Return the [X, Y] coordinate for the center point of the cell that contains the specified text.  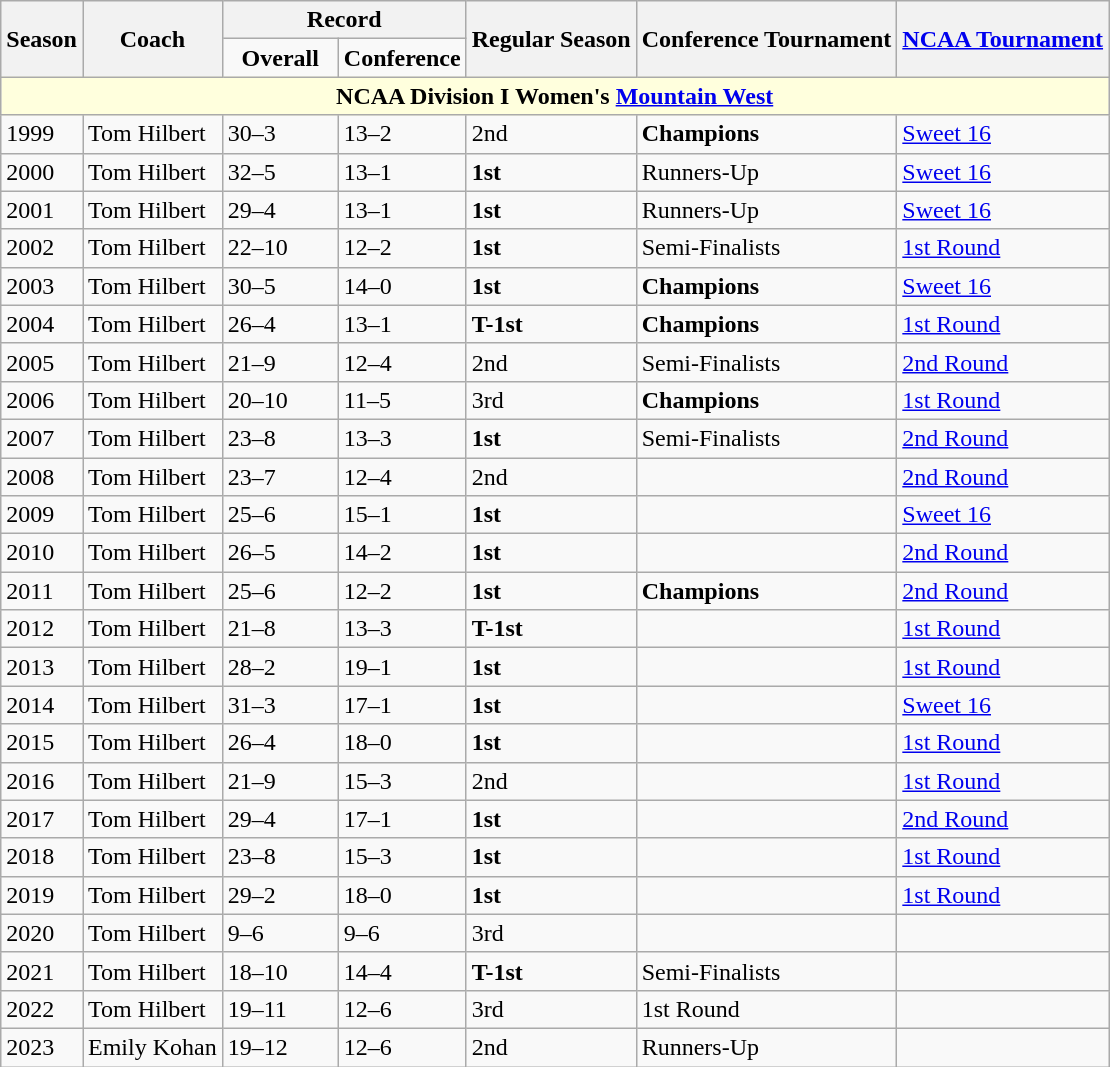
28–2 [280, 667]
2017 [42, 819]
2013 [42, 667]
14–4 [402, 971]
15–1 [402, 515]
1999 [42, 134]
14–0 [402, 286]
2014 [42, 705]
21–8 [280, 629]
2004 [42, 324]
2003 [42, 286]
30–5 [280, 286]
2008 [42, 477]
18–10 [280, 971]
NCAA Tournament [1003, 39]
2016 [42, 781]
Overall [280, 58]
2010 [42, 553]
2019 [42, 895]
Coach [152, 39]
Conference Tournament [766, 39]
19–11 [280, 1009]
2001 [42, 210]
13–2 [402, 134]
NCAA Division I Women's Mountain West [555, 96]
2006 [42, 400]
2015 [42, 743]
26–5 [280, 553]
Record [344, 20]
14–2 [402, 553]
19–1 [402, 667]
19–12 [280, 1047]
2021 [42, 971]
Conference [402, 58]
2009 [42, 515]
30–3 [280, 134]
2012 [42, 629]
20–10 [280, 400]
23–7 [280, 477]
32–5 [280, 172]
2023 [42, 1047]
2011 [42, 591]
11–5 [402, 400]
2007 [42, 438]
2000 [42, 172]
Regular Season [551, 39]
22–10 [280, 248]
2020 [42, 933]
Season [42, 39]
2002 [42, 248]
Emily Kohan [152, 1047]
31–3 [280, 705]
2005 [42, 362]
2022 [42, 1009]
2018 [42, 857]
29–2 [280, 895]
